Pinpoint the cell where the given text exists, returning its (X, Y) midpoint coordinate. 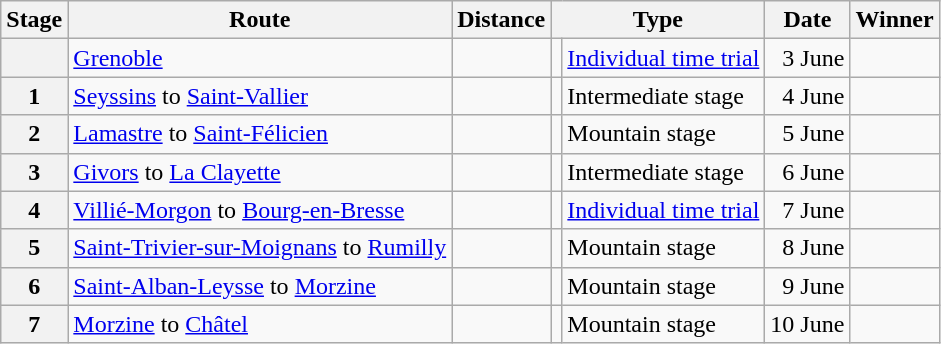
Type (658, 20)
Morzine to Châtel (260, 324)
Givors to La Clayette (260, 172)
Route (260, 20)
Winner (894, 20)
6 June (808, 172)
Stage (34, 20)
10 June (808, 324)
Lamastre to Saint-Félicien (260, 134)
4 June (808, 96)
Saint-Trivier-sur-Moignans to Rumilly (260, 248)
8 June (808, 248)
Seyssins to Saint-Vallier (260, 96)
6 (34, 286)
Distance (502, 20)
Villié-Morgon to Bourg-en-Bresse (260, 210)
5 June (808, 134)
9 June (808, 286)
3 (34, 172)
Date (808, 20)
7 June (808, 210)
1 (34, 96)
3 June (808, 58)
Saint-Alban-Leysse to Morzine (260, 286)
4 (34, 210)
5 (34, 248)
Grenoble (260, 58)
7 (34, 324)
2 (34, 134)
